Output the (X, Y) coordinate of the center of the cell containing the given text.  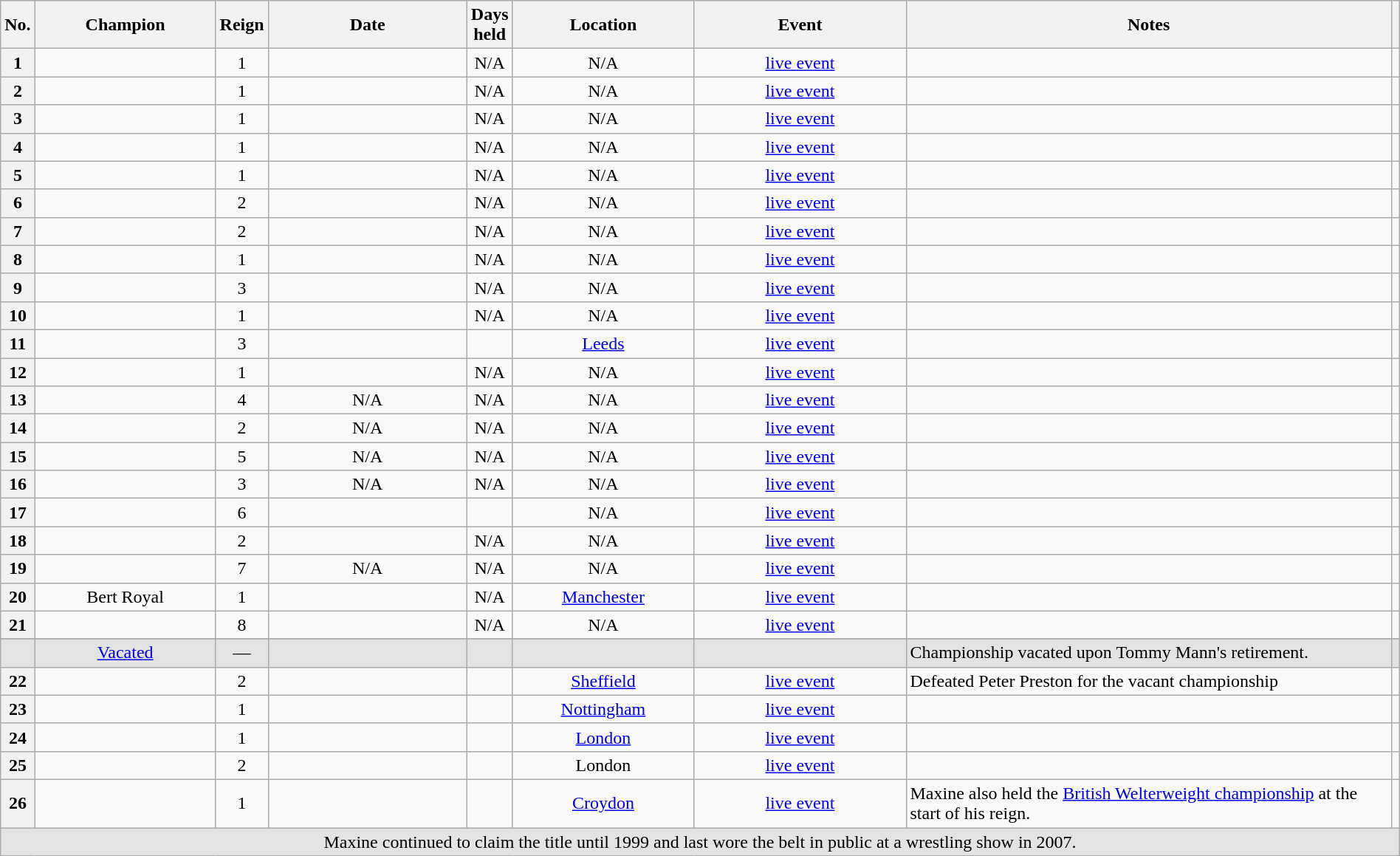
Maxine also held the British Welterweight championship at the start of his reign. (1149, 804)
Location (603, 25)
22 (18, 681)
Days held (490, 25)
Champion (126, 25)
20 (18, 597)
9 (18, 287)
15 (18, 456)
12 (18, 371)
24 (18, 737)
Nottingham (603, 709)
26 (18, 804)
21 (18, 625)
19 (18, 569)
No. (18, 25)
Reign (242, 25)
17 (18, 513)
13 (18, 400)
10 (18, 315)
Croydon (603, 804)
Notes (1149, 25)
Date (368, 25)
14 (18, 428)
Sheffield (603, 681)
Championship vacated upon Tommy Mann's retirement. (1149, 653)
16 (18, 485)
Leeds (603, 343)
Vacated (126, 653)
Defeated Peter Preston for the vacant championship (1149, 681)
11 (18, 343)
25 (18, 765)
Maxine continued to claim the title until 1999 and last wore the belt in public at a wrestling show in 2007. (700, 841)
18 (18, 541)
23 (18, 709)
Bert Royal (126, 597)
Manchester (603, 597)
— (242, 653)
Event (800, 25)
